Search for the cell housing the specified text and yield its [X, Y] center coordinate. 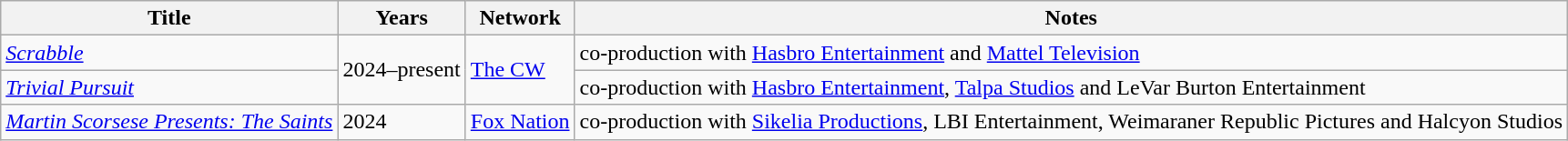
The CW [520, 70]
Trivial Pursuit [169, 87]
Notes [1071, 18]
Fox Nation [520, 122]
co-production with Hasbro Entertainment, Talpa Studios and LeVar Burton Entertainment [1071, 87]
Network [520, 18]
co-production with Sikelia Productions, LBI Entertainment, Weimaraner Republic Pictures and Halcyon Studios [1071, 122]
Scrabble [169, 53]
2024 [402, 122]
2024–present [402, 70]
Martin Scorsese Presents: The Saints [169, 122]
Title [169, 18]
Years [402, 18]
co-production with Hasbro Entertainment and Mattel Television [1071, 53]
